Output the [X, Y] coordinate of the center of the cell containing the given text.  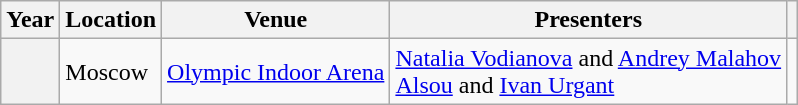
Year [30, 20]
Location [111, 20]
Presenters [588, 20]
Olympic Indoor Arena [276, 72]
Moscow [111, 72]
Venue [276, 20]
Natalia Vodianova and Andrey Malahov Alsou and Ivan Urgant [588, 72]
